Detect which cell encompasses the target text, then output its [X, Y] center coordinate. 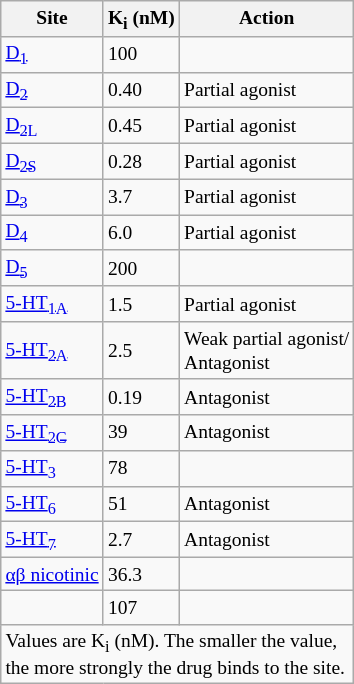
100 [141, 54]
2.5 [141, 350]
Ki (nM) [141, 19]
5-HT2C [52, 433]
αβ nicotinic [52, 574]
78 [141, 468]
0.28 [141, 161]
39 [141, 433]
D1 [52, 54]
3.7 [141, 197]
Weak partial agonist/Antagonist [266, 350]
Action [266, 19]
5-HT3 [52, 468]
5-HT7 [52, 540]
0.45 [141, 126]
D5 [52, 268]
D2L [52, 126]
D2S [52, 161]
D2 [52, 90]
D3 [52, 197]
Values are Ki (nM). The smaller the value, the more strongly the drug binds to the site. [178, 654]
5-HT2B [52, 397]
51 [141, 504]
D4 [52, 233]
5-HT6 [52, 504]
Site [52, 19]
6.0 [141, 233]
5-HT1A [52, 304]
0.19 [141, 397]
107 [141, 608]
200 [141, 268]
0.40 [141, 90]
2.7 [141, 540]
5-HT2A [52, 350]
36.3 [141, 574]
1.5 [141, 304]
